Capture the cell that displays the provided text and extract its (x, y) central coordinate. 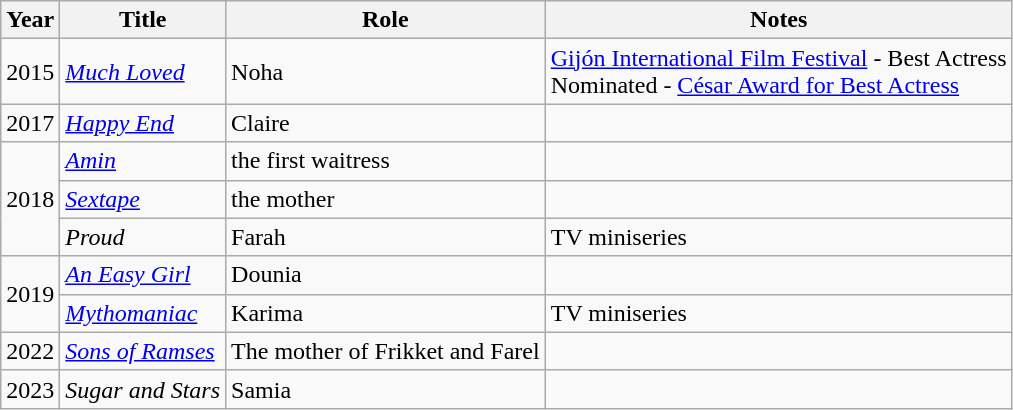
Karima (386, 313)
2022 (30, 351)
2023 (30, 389)
2017 (30, 123)
Claire (386, 123)
Happy End (143, 123)
Year (30, 20)
Role (386, 20)
2019 (30, 294)
the mother (386, 199)
Sons of Ramses (143, 351)
Proud (143, 237)
Sugar and Stars (143, 389)
Dounia (386, 275)
Gijón International Film Festival - Best ActressNominated - César Award for Best Actress (778, 72)
The mother of Frikket and Farel (386, 351)
Mythomaniac (143, 313)
Sextape (143, 199)
Notes (778, 20)
2018 (30, 199)
Title (143, 20)
Farah (386, 237)
Noha (386, 72)
the first waitress (386, 161)
2015 (30, 72)
Samia (386, 389)
Amin (143, 161)
An Easy Girl (143, 275)
Much Loved (143, 72)
